Output the (x, y) coordinate of the center of the cell containing the given text.  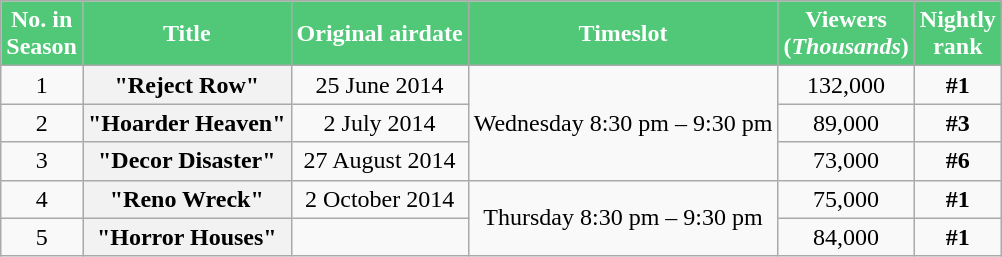
132,000 (846, 85)
"Reject Row" (186, 85)
73,000 (846, 161)
Wednesday 8:30 pm – 9:30 pm (623, 123)
2 (42, 123)
75,000 (846, 199)
2 October 2014 (380, 199)
89,000 (846, 123)
2 July 2014 (380, 123)
#3 (958, 123)
Thursday 8:30 pm – 9:30 pm (623, 218)
"Hoarder Heaven" (186, 123)
#6 (958, 161)
84,000 (846, 237)
"Decor Disaster" (186, 161)
Timeslot (623, 34)
Title (186, 34)
1 (42, 85)
Original airdate (380, 34)
No. in Season (42, 34)
25 June 2014 (380, 85)
"Horror Houses" (186, 237)
"Reno Wreck" (186, 199)
4 (42, 199)
27 August 2014 (380, 161)
3 (42, 161)
Viewers(Thousands) (846, 34)
Nightlyrank (958, 34)
5 (42, 237)
